Pinpoint the cell where the given text exists, returning its (X, Y) midpoint coordinate. 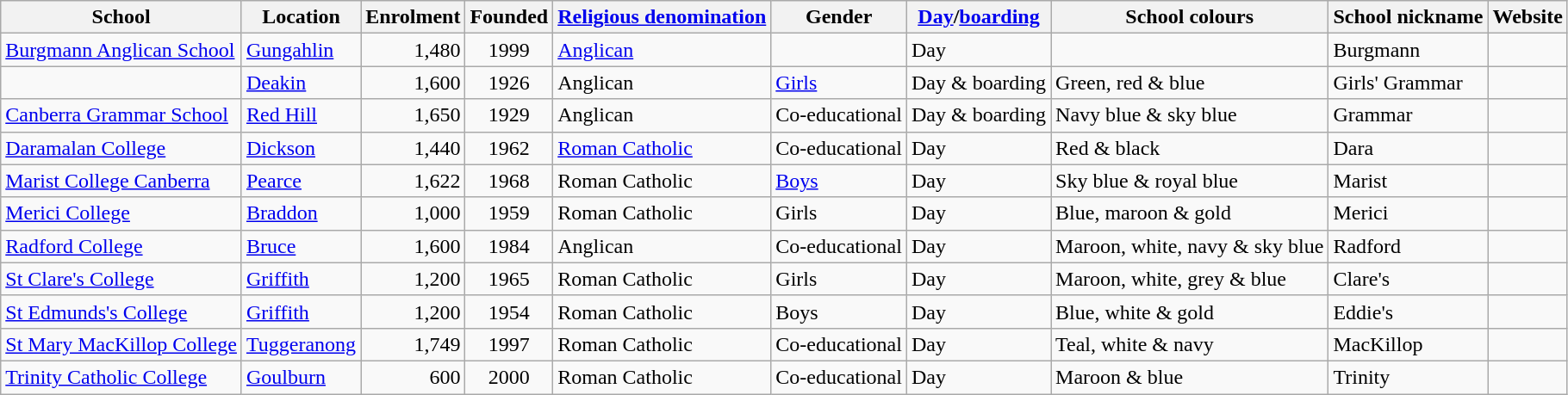
St Clare's College (121, 279)
1,650 (414, 115)
Gender (839, 17)
Location (301, 17)
Goulburn (301, 377)
Clare's (1408, 279)
Maroon, white, navy & sky blue (1190, 246)
Dickson (301, 148)
Teal, white & navy (1190, 344)
1,749 (414, 344)
1984 (509, 246)
Red & black (1190, 148)
600 (414, 377)
St Edmunds's College (121, 312)
School (121, 17)
1954 (509, 312)
Grammar (1408, 115)
Pearce (301, 181)
Merici College (121, 213)
Girls' Grammar (1408, 83)
1968 (509, 181)
Navy blue & sky blue (1190, 115)
Maroon, white, grey & blue (1190, 279)
St Mary MacKillop College (121, 344)
Red Hill (301, 115)
MacKillop (1408, 344)
Blue, white & gold (1190, 312)
1965 (509, 279)
Marist College Canberra (121, 181)
2000 (509, 377)
Founded (509, 17)
Radford (1408, 246)
Trinity (1408, 377)
1929 (509, 115)
Gungahlin (301, 50)
Daramalan College (121, 148)
1,480 (414, 50)
School colours (1190, 17)
Braddon (301, 213)
1926 (509, 83)
Dara (1408, 148)
1,622 (414, 181)
1999 (509, 50)
Merici (1408, 213)
Eddie's (1408, 312)
Sky blue & royal blue (1190, 181)
Blue, maroon & gold (1190, 213)
Website (1528, 17)
Enrolment (414, 17)
Deakin (301, 83)
1,440 (414, 148)
Canberra Grammar School (121, 115)
Bruce (301, 246)
School nickname (1408, 17)
Religious denomination (662, 17)
1997 (509, 344)
Burgmann (1408, 50)
Marist (1408, 181)
Green, red & blue (1190, 83)
Trinity Catholic College (121, 377)
Tuggeranong (301, 344)
Maroon & blue (1190, 377)
Burgmann Anglican School (121, 50)
Radford College (121, 246)
1959 (509, 213)
1,000 (414, 213)
Day/boarding (979, 17)
1962 (509, 148)
